From the cell containing the given text, extract its center point as (X, Y) coordinate. 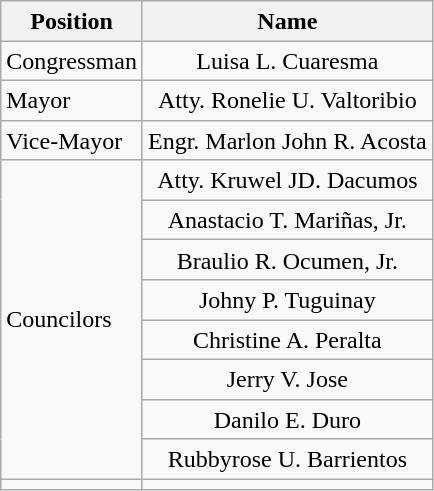
Christine A. Peralta (287, 340)
Congressman (72, 61)
Mayor (72, 100)
Atty. Kruwel JD. Dacumos (287, 180)
Engr. Marlon John R. Acosta (287, 140)
Danilo E. Duro (287, 419)
Rubbyrose U. Barrientos (287, 459)
Name (287, 21)
Atty. Ronelie U. Valtoribio (287, 100)
Johny P. Tuguinay (287, 300)
Vice-Mayor (72, 140)
Councilors (72, 320)
Luisa L. Cuaresma (287, 61)
Braulio R. Ocumen, Jr. (287, 260)
Position (72, 21)
Jerry V. Jose (287, 379)
Anastacio T. Mariñas, Jr. (287, 220)
